For the text-containing cell, return its midpoint in (x, y) coordinate format. 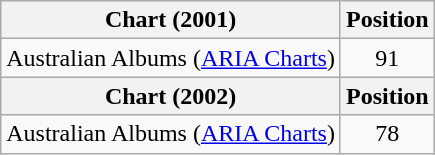
Chart (2002) (171, 96)
91 (387, 58)
Chart (2001) (171, 20)
78 (387, 134)
